Output the [X, Y] coordinate of the center of the cell containing the given text.  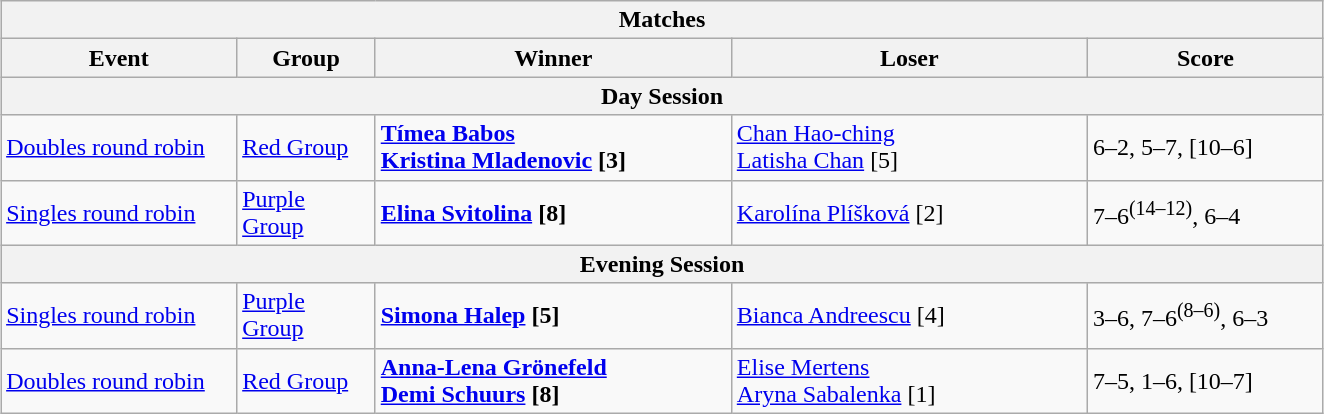
3–6, 7–6(8–6), 6–3 [1205, 316]
Bianca Andreescu [4] [909, 316]
Loser [909, 58]
6–2, 5–7, [10–6] [1205, 148]
Tímea Babos Kristina Mladenovic [3] [553, 148]
Group [306, 58]
Chan Hao-ching Latisha Chan [5] [909, 148]
Event [119, 58]
Simona Halep [5] [553, 316]
7–6(14–12), 6–4 [1205, 212]
Matches [662, 20]
Anna-Lena Grönefeld Demi Schuurs [8] [553, 380]
Elina Svitolina [8] [553, 212]
Karolína Plíšková [2] [909, 212]
Day Session [662, 96]
Elise Mertens Aryna Sabalenka [1] [909, 380]
Score [1205, 58]
Winner [553, 58]
Evening Session [662, 264]
7–5, 1–6, [10–7] [1205, 380]
